Provide the [X, Y] coordinate of the cell's center where the given text is located.  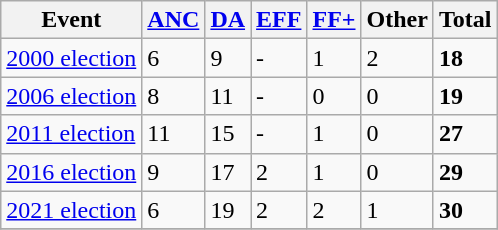
2011 election [72, 134]
17 [228, 172]
29 [465, 172]
DA [228, 20]
30 [465, 210]
2021 election [72, 210]
ANC [174, 20]
Event [72, 20]
Other [397, 20]
2006 election [72, 96]
EFF [279, 20]
8 [174, 96]
15 [228, 134]
27 [465, 134]
FF+ [334, 20]
Total [465, 20]
2016 election [72, 172]
2000 election [72, 58]
18 [465, 58]
